From the cell containing the given text, extract its center point as [x, y] coordinate. 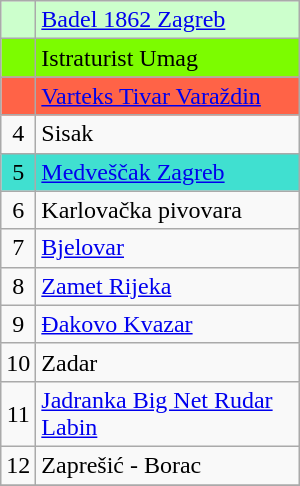
Zaprešić - Borac [168, 465]
Varteks Tivar Varaždin [168, 96]
7 [18, 248]
Jadranka Big Net Rudar Labin [168, 414]
6 [18, 210]
Badel 1862 Zagreb [168, 20]
Bjelovar [168, 248]
Istraturist Umag [168, 58]
Đakovo Kvazar [168, 324]
4 [18, 134]
10 [18, 362]
Karlovačka pivovara [168, 210]
Zamet Rijeka [168, 286]
9 [18, 324]
Medveščak Zagreb [168, 172]
8 [18, 286]
12 [18, 465]
Sisak [168, 134]
11 [18, 414]
5 [18, 172]
Zadar [168, 362]
